Search for the cell housing the specified text and yield its (X, Y) center coordinate. 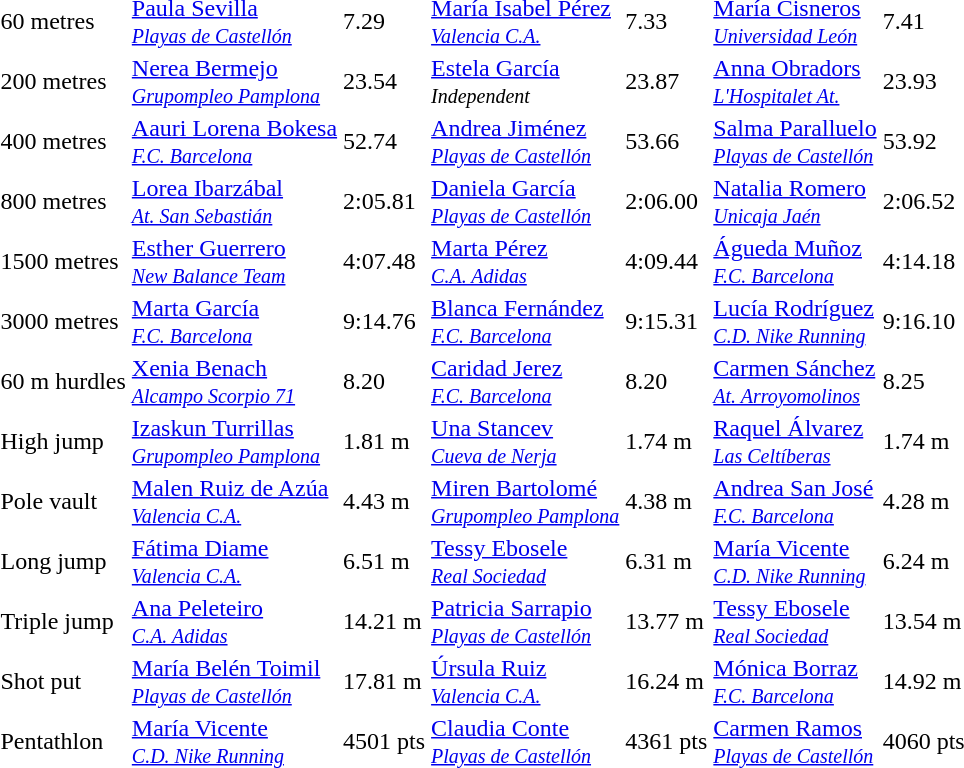
Xenia BenachAlcampo Scorpio 71 (234, 382)
4.43 m (384, 502)
Águeda MuñozF.C. Barcelona (795, 262)
Blanca FernándezF.C. Barcelona (526, 322)
Úrsula RuizValencia C.A. (526, 682)
Fátima DiameValencia C.A. (234, 562)
Aauri Lorena BokesaF.C. Barcelona (234, 142)
Salma ParallueloPlayas de Castellón (795, 142)
María VicenteC.D. Nike Running (795, 562)
9:15.31 (666, 322)
23.87 (666, 82)
17.81 m (384, 682)
6.31 m (666, 562)
53.66 (666, 142)
16.24 m (666, 682)
Natalia RomeroUnicaja Jaén (795, 202)
1.81 m (384, 442)
1.74 m (666, 442)
Daniela GarcíaPlayas de Castellón (526, 202)
Malen Ruiz de AzúaValencia C.A. (234, 502)
52.74 (384, 142)
Ana PeleteiroC.A. Adidas (234, 622)
23.54 (384, 82)
Andrea San JoséF.C. Barcelona (795, 502)
Esther GuerreroNew Balance Team (234, 262)
Caridad JerezF.C. Barcelona (526, 382)
María Belén ToimilPlayas de Castellón (234, 682)
6.51 m (384, 562)
4:07.48 (384, 262)
2:05.81 (384, 202)
Anna ObradorsL'Hospitalet At. (795, 82)
2:06.00 (666, 202)
9:14.76 (384, 322)
Patricia SarrapioPlayas de Castellón (526, 622)
14.21 m (384, 622)
4.38 m (666, 502)
Nerea BermejoGrupompleo Pamplona (234, 82)
Lucía RodríguezC.D. Nike Running (795, 322)
Una StancevCueva de Nerja (526, 442)
Andrea JiménezPlayas de Castellón (526, 142)
Marta PérezC.A. Adidas (526, 262)
4:09.44 (666, 262)
Raquel ÁlvarezLas Celtíberas (795, 442)
Mónica BorrazF.C. Barcelona (795, 682)
Miren BartoloméGrupompleo Pamplona (526, 502)
13.77 m (666, 622)
Marta GarcíaF.C. Barcelona (234, 322)
Carmen SánchezAt. Arroyomolinos (795, 382)
Lorea IbarzábalAt. San Sebastián (234, 202)
Izaskun TurrillasGrupompleo Pamplona (234, 442)
Estela GarcíaIndependent (526, 82)
